Provide the (x, y) coordinate of the cell's center where the given text is located.  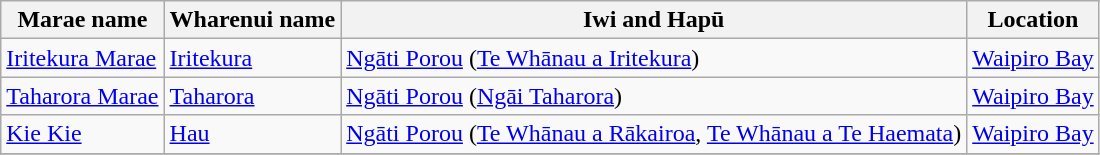
Taharora (252, 96)
Kie Kie (82, 134)
Ngāti Porou (Te Whānau a Rākairoa, Te Whānau a Te Haemata) (654, 134)
Hau (252, 134)
Iwi and Hapū (654, 20)
Taharora Marae (82, 96)
Marae name (82, 20)
Ngāti Porou (Te Whānau a Iritekura) (654, 58)
Iritekura Marae (82, 58)
Iritekura (252, 58)
Ngāti Porou (Ngāi Taharora) (654, 96)
Wharenui name (252, 20)
Location (1033, 20)
